Extract the [X, Y] coordinate from the center of the cell holding the provided text.  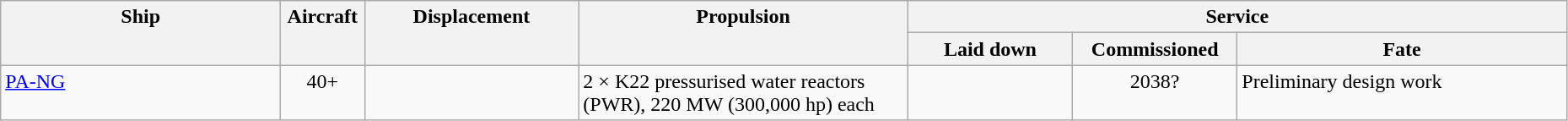
40+ [322, 93]
Displacement [471, 33]
Fate [1402, 49]
Service [1237, 17]
Propulsion [743, 33]
Ship [141, 33]
PA-NG [141, 93]
Commissioned [1156, 49]
2 × K22 pressurised water reactors (PWR), 220 MW (300,000 hp) each [743, 93]
2038? [1156, 93]
Aircraft [322, 33]
Laid down [990, 49]
Preliminary design work [1402, 93]
